Provide the [X, Y] coordinate of the cell's center where the given text is located.  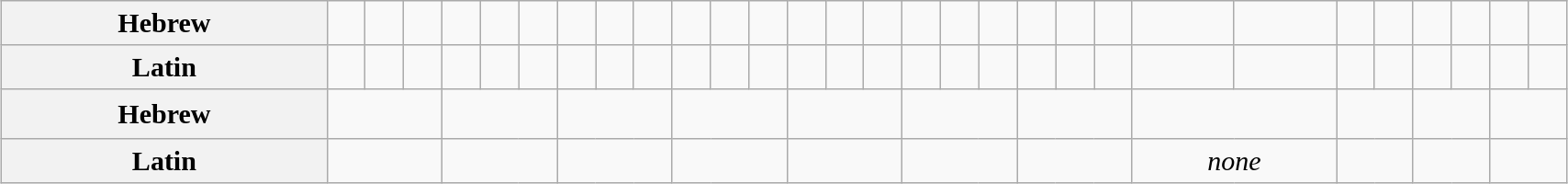
none [1234, 161]
